From the cell containing the given text, extract its center point as [X, Y] coordinate. 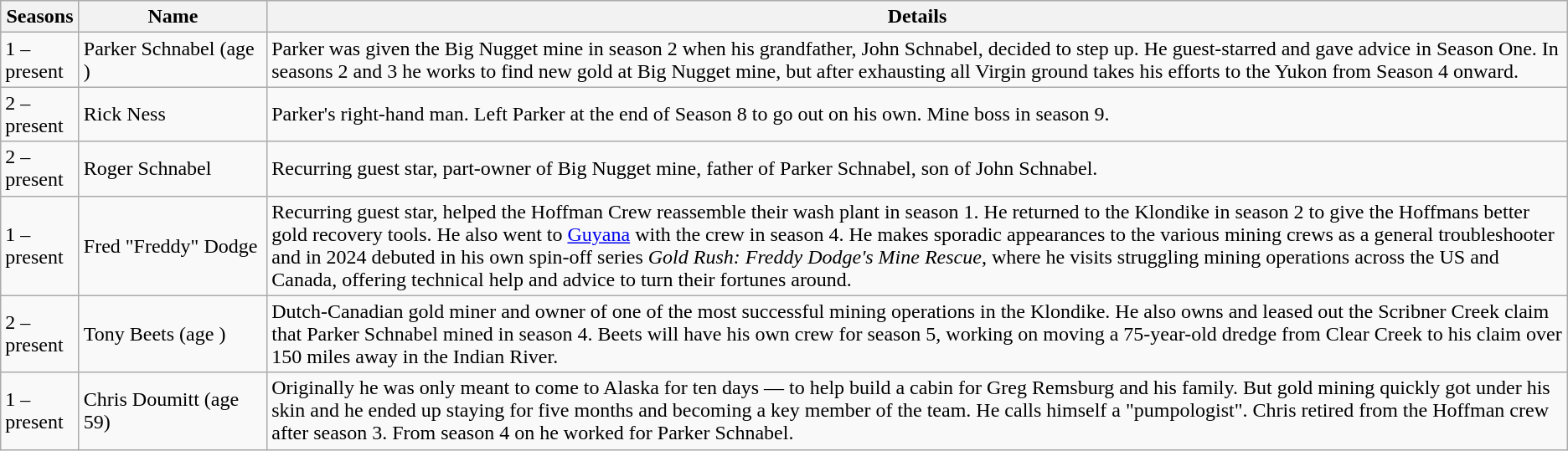
Rick Ness [173, 114]
Chris Doumitt (age 59) [173, 411]
Parker Schnabel (age ) [173, 60]
Roger Schnabel [173, 169]
Tony Beets (age ) [173, 334]
Parker's right-hand man. Left Parker at the end of Season 8 to go out on his own. Mine boss in season 9. [918, 114]
Fred "Freddy" Dodge [173, 246]
Recurring guest star, part-owner of Big Nugget mine, father of Parker Schnabel, son of John Schnabel. [918, 169]
Seasons [40, 17]
Details [918, 17]
Name [173, 17]
